Extract the (X, Y) coordinate from the center of the cell holding the provided text.  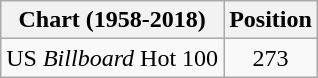
Chart (1958-2018) (112, 20)
273 (271, 58)
Position (271, 20)
US Billboard Hot 100 (112, 58)
